Determine the [x, y] coordinate at the center of the cell enclosing the given text.  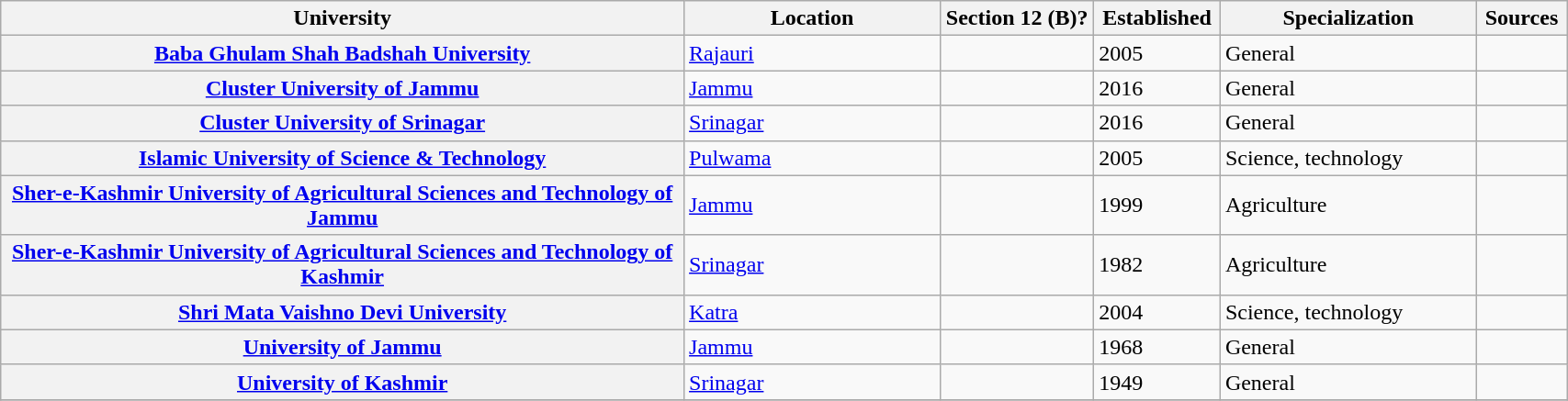
Rajauri [812, 53]
Section 12 (B)? [1016, 18]
Islamic University of Science & Technology [343, 158]
Cluster University of Jammu [343, 88]
Established [1157, 18]
1982 [1157, 264]
Sources [1521, 18]
University of Jammu [343, 347]
Cluster University of Srinagar [343, 123]
Sher-e-Kashmir University of Agricultural Sciences and Technology of Jammu [343, 206]
Sher-e-Kashmir University of Agricultural Sciences and Technology of Kashmir [343, 264]
University of Kashmir [343, 382]
1999 [1157, 206]
1968 [1157, 347]
Shri Mata Vaishno Devi University [343, 312]
1949 [1157, 382]
Katra [812, 312]
2004 [1157, 312]
Location [812, 18]
Specialization [1348, 18]
Baba Ghulam Shah Badshah University [343, 53]
Pulwama [812, 158]
University [343, 18]
